From the cell containing the given text, extract its center point as (x, y) coordinate. 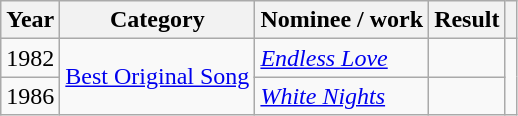
Nominee / work (342, 20)
1982 (30, 58)
White Nights (342, 96)
Endless Love (342, 58)
Category (158, 20)
Result (467, 20)
Best Original Song (158, 77)
1986 (30, 96)
Year (30, 20)
